Scan for the cell matching the given text and deliver its (x, y) coordinate at center. 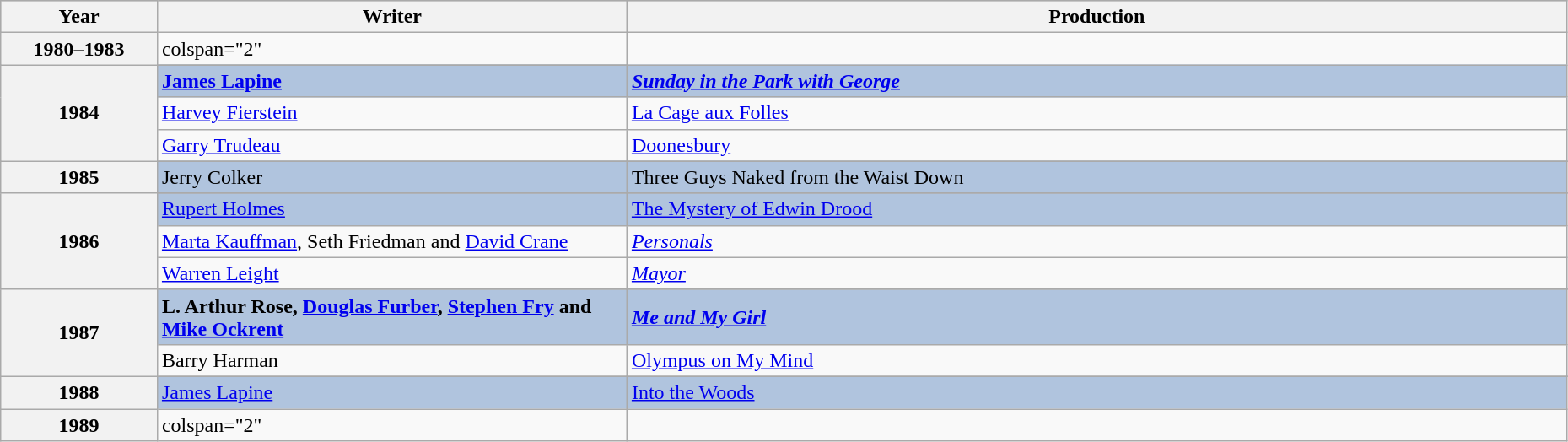
Harvey Fierstein (391, 113)
La Cage aux Folles (1097, 113)
1986 (79, 241)
Me and My Girl (1097, 317)
1989 (79, 424)
Rupert Holmes (391, 209)
1987 (79, 332)
Doonesbury (1097, 145)
L. Arthur Rose, Douglas Furber, Stephen Fry and Mike Ockrent (391, 317)
Marta Kauffman, Seth Friedman and David Crane (391, 241)
Year (79, 17)
Mayor (1097, 273)
1985 (79, 177)
Writer (391, 17)
1988 (79, 392)
Garry Trudeau (391, 145)
Three Guys Naked from the Waist Down (1097, 177)
Barry Harman (391, 360)
Sunday in the Park with George (1097, 81)
Olympus on My Mind (1097, 360)
Jerry Colker (391, 177)
1984 (79, 113)
Production (1097, 17)
Warren Leight (391, 273)
Personals (1097, 241)
The Mystery of Edwin Drood (1097, 209)
Into the Woods (1097, 392)
1980–1983 (79, 49)
